Identify which cell holds the provided text, then report its [x, y] central coordinate. 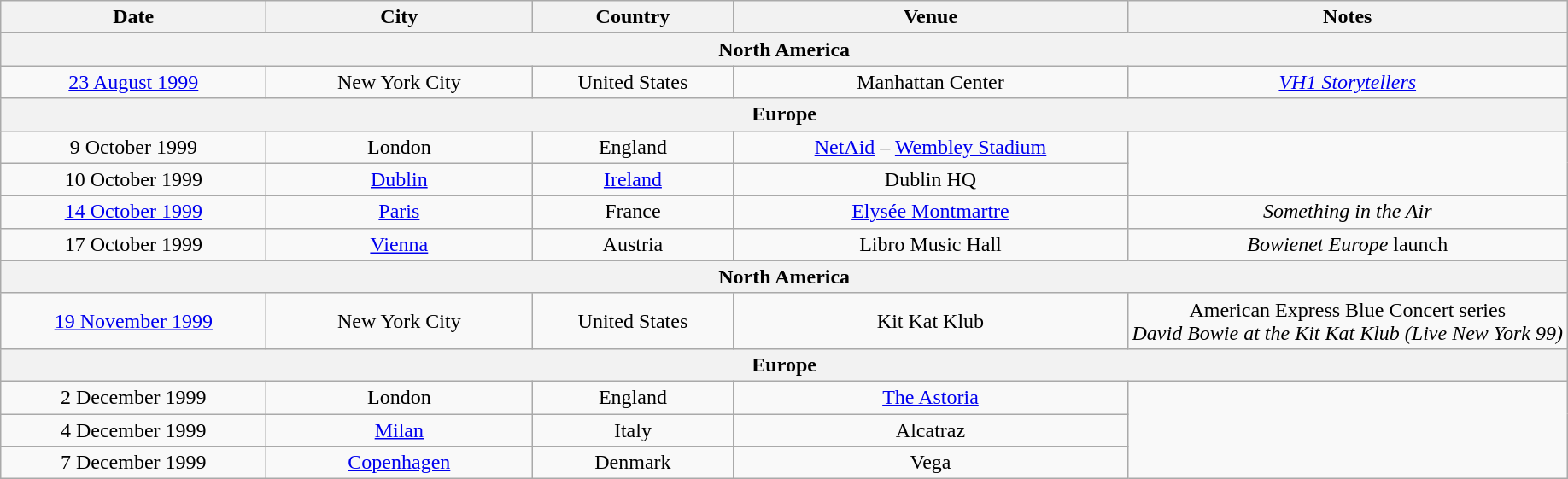
Libro Music Hall [931, 244]
Milan [400, 429]
4 December 1999 [133, 429]
Dublin HQ [931, 179]
19 November 1999 [133, 321]
23 August 1999 [133, 82]
Notes [1348, 17]
Bowienet Europe launch [1348, 244]
The Astoria [931, 397]
France [633, 212]
Venue [931, 17]
NetAid – Wembley Stadium [931, 147]
Denmark [633, 463]
Austria [633, 244]
14 October 1999 [133, 212]
Ireland [633, 179]
Manhattan Center [931, 82]
Italy [633, 429]
7 December 1999 [133, 463]
Dublin [400, 179]
Country [633, 17]
Vega [931, 463]
Alcatraz [931, 429]
Paris [400, 212]
Vienna [400, 244]
Something in the Air [1348, 212]
City [400, 17]
Kit Kat Klub [931, 321]
VH1 Storytellers [1348, 82]
9 October 1999 [133, 147]
Date [133, 17]
Copenhagen [400, 463]
17 October 1999 [133, 244]
American Express Blue Concert seriesDavid Bowie at the Kit Kat Klub (Live New York 99) [1348, 321]
2 December 1999 [133, 397]
Elysée Montmartre [931, 212]
10 October 1999 [133, 179]
